Extract the [x, y] coordinate from the center of the cell holding the provided text.  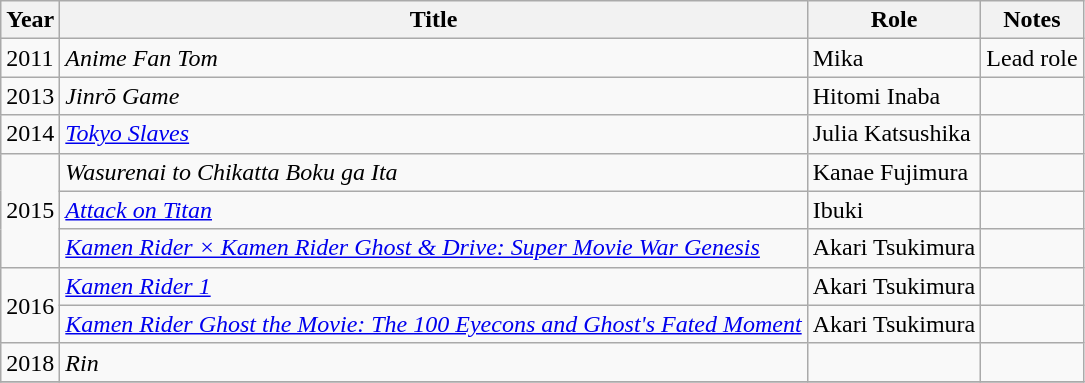
Hitomi Inaba [894, 96]
Anime Fan Tom [434, 58]
2018 [30, 362]
Julia Katsushika [894, 134]
Year [30, 20]
2013 [30, 96]
2011 [30, 58]
Rin [434, 362]
2016 [30, 305]
2015 [30, 210]
Attack on Titan [434, 210]
Kamen Rider 1 [434, 286]
Tokyo Slaves [434, 134]
Kamen Rider × Kamen Rider Ghost & Drive: Super Movie War Genesis [434, 248]
Ibuki [894, 210]
Wasurenai to Chikatta Boku ga Ita [434, 172]
2014 [30, 134]
Lead role [1032, 58]
Jinrō Game [434, 96]
Title [434, 20]
Mika [894, 58]
Kamen Rider Ghost the Movie: The 100 Eyecons and Ghost's Fated Moment [434, 324]
Role [894, 20]
Kanae Fujimura [894, 172]
Notes [1032, 20]
